Find where the given text appears and provide that cell's center as [x, y] coordinate. 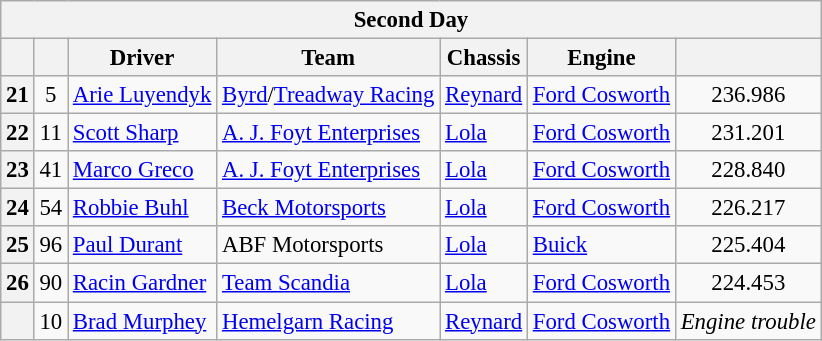
ABF Motorsports [328, 245]
Engine trouble [748, 321]
25 [18, 245]
Chassis [484, 58]
Team [328, 58]
Buick [601, 245]
Scott Sharp [142, 133]
Byrd/Treadway Racing [328, 95]
Arie Luyendyk [142, 95]
231.201 [748, 133]
26 [18, 283]
236.986 [748, 95]
96 [50, 245]
225.404 [748, 245]
54 [50, 208]
Hemelgarn Racing [328, 321]
Brad Murphey [142, 321]
24 [18, 208]
224.453 [748, 283]
Marco Greco [142, 170]
5 [50, 95]
21 [18, 95]
Second Day [411, 20]
23 [18, 170]
228.840 [748, 170]
Engine [601, 58]
226.217 [748, 208]
Beck Motorsports [328, 208]
Racin Gardner [142, 283]
Robbie Buhl [142, 208]
41 [50, 170]
Paul Durant [142, 245]
22 [18, 133]
Driver [142, 58]
Team Scandia [328, 283]
90 [50, 283]
11 [50, 133]
10 [50, 321]
